Output the [x, y] coordinate of the center of the cell containing the given text.  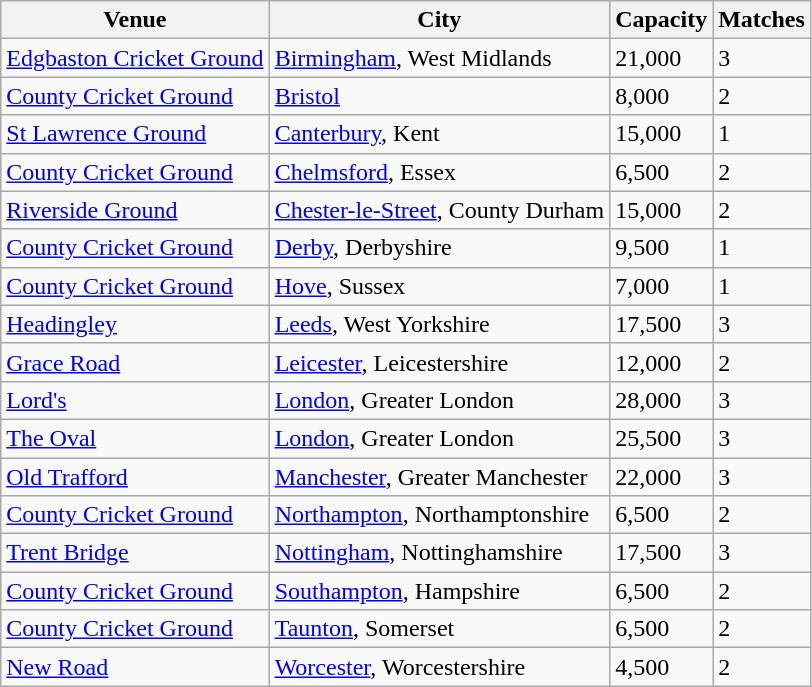
22,000 [662, 477]
Leicester, Leicestershire [439, 362]
Worcester, Worcestershire [439, 667]
Canterbury, Kent [439, 134]
25,500 [662, 438]
28,000 [662, 400]
Birmingham, West Midlands [439, 58]
Trent Bridge [135, 553]
12,000 [662, 362]
9,500 [662, 248]
4,500 [662, 667]
St Lawrence Ground [135, 134]
City [439, 20]
The Oval [135, 438]
Chester-le-Street, County Durham [439, 210]
Leeds, West Yorkshire [439, 324]
Capacity [662, 20]
Nottingham, Nottinghamshire [439, 553]
Southampton, Hampshire [439, 591]
Grace Road [135, 362]
Taunton, Somerset [439, 629]
8,000 [662, 96]
Bristol [439, 96]
Manchester, Greater Manchester [439, 477]
Edgbaston Cricket Ground [135, 58]
Riverside Ground [135, 210]
Northampton, Northamptonshire [439, 515]
21,000 [662, 58]
Matches [762, 20]
Derby, Derbyshire [439, 248]
7,000 [662, 286]
Hove, Sussex [439, 286]
Headingley [135, 324]
New Road [135, 667]
Old Trafford [135, 477]
Chelmsford, Essex [439, 172]
Lord's [135, 400]
Venue [135, 20]
